Scan for the cell matching the given text and deliver its [X, Y] coordinate at center. 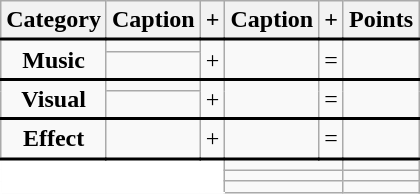
Effect [54, 139]
Category [54, 20]
Visual [54, 99]
Music [54, 60]
Points [380, 20]
